Determine the (x, y) coordinate at the center of the cell enclosing the given text.  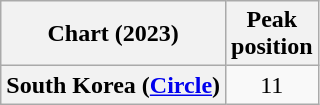
Peakposition (272, 34)
Chart (2023) (114, 34)
11 (272, 85)
South Korea (Circle) (114, 85)
